Search for the cell housing the specified text and yield its [X, Y] center coordinate. 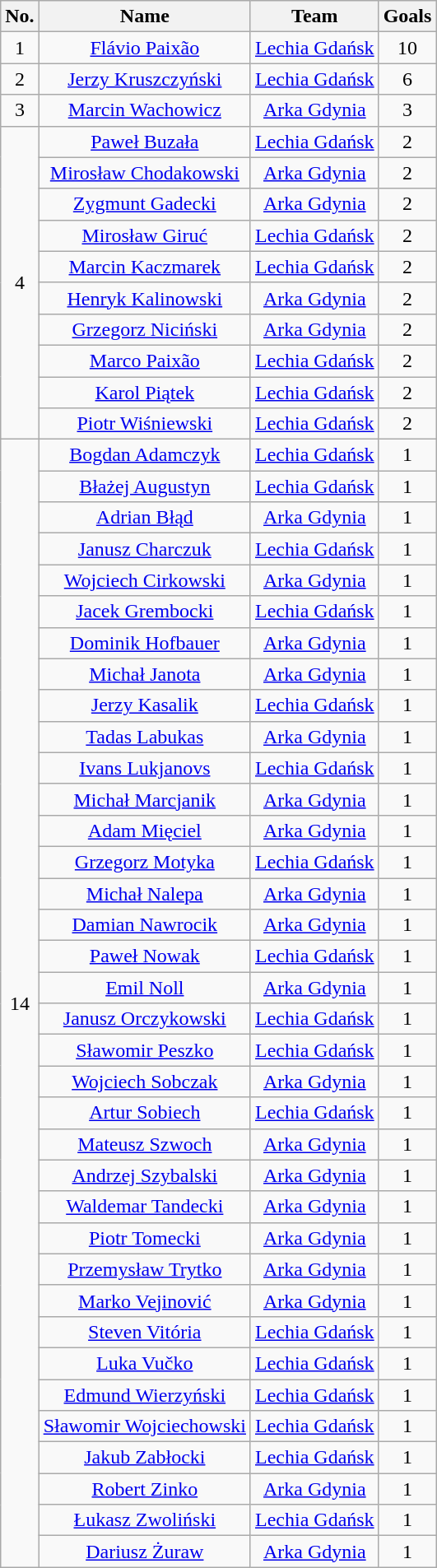
Błażej Augustyn [145, 486]
Wojciech Sobczak [145, 1082]
Edmund Wierzyński [145, 1395]
Sławomir Peszko [145, 1050]
Wojciech Cirkowski [145, 580]
Łukasz Zwoliński [145, 1520]
10 [407, 48]
Janusz Orczykowski [145, 1019]
Robert Zinko [145, 1489]
Goals [407, 16]
Marcin Kaczmarek [145, 267]
Dariusz Żuraw [145, 1552]
Przemysław Trytko [145, 1269]
No. [20, 16]
Waldemar Tandecki [145, 1207]
Team [314, 16]
6 [407, 79]
Henryk Kalinowski [145, 298]
Zygmunt Gadecki [145, 204]
Grzegorz Niciński [145, 329]
Paweł Buzała [145, 142]
Adrian Błąd [145, 518]
Piotr Tomecki [145, 1238]
Mirosław Giruć [145, 235]
Mirosław Chodakowski [145, 173]
4 [20, 283]
Michał Janota [145, 674]
14 [20, 1003]
Jacek Grembocki [145, 612]
Dominik Hofbauer [145, 643]
Adam Mięciel [145, 831]
Damian Nawrocik [145, 925]
Karol Piątek [145, 393]
Tadas Labukas [145, 737]
Jakub Zabłocki [145, 1458]
Marko Vejinović [145, 1300]
Andrzej Szybalski [145, 1175]
Janusz Charczuk [145, 549]
Name [145, 16]
Jerzy Kasalik [145, 705]
Piotr Wiśniewski [145, 424]
Emil Noll [145, 988]
Bogdan Adamczyk [145, 455]
Sławomir Wojciechowski [145, 1426]
Mateusz Szwoch [145, 1144]
Artur Sobiech [145, 1113]
Marcin Wachowicz [145, 110]
Jerzy Kruszczyński [145, 79]
Marco Paixão [145, 361]
Michał Marcjanik [145, 799]
Grzegorz Motyka [145, 862]
Steven Vitória [145, 1332]
Paweł Nowak [145, 956]
Michał Nalepa [145, 893]
Luka Vučko [145, 1363]
Ivans Lukjanovs [145, 768]
Flávio Paixão [145, 48]
